Extract the [x, y] coordinate from the center of the cell holding the provided text.  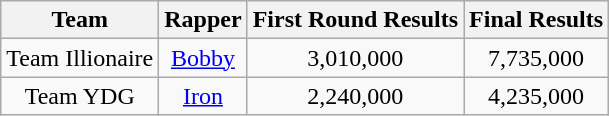
4,235,000 [536, 96]
Team Illionaire [80, 58]
Team [80, 20]
3,010,000 [355, 58]
Team YDG [80, 96]
2,240,000 [355, 96]
Final Results [536, 20]
7,735,000 [536, 58]
Bobby [203, 58]
Iron [203, 96]
Rapper [203, 20]
First Round Results [355, 20]
